Capture the cell that displays the provided text and extract its (X, Y) central coordinate. 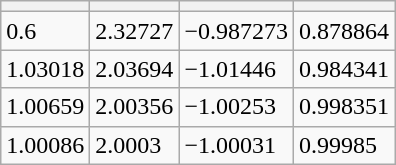
−1.00253 (236, 107)
2.32727 (134, 31)
−1.00031 (236, 145)
1.03018 (46, 69)
2.00356 (134, 107)
0.998351 (344, 107)
0.878864 (344, 31)
−1.01446 (236, 69)
0.6 (46, 31)
0.99985 (344, 145)
1.00659 (46, 107)
−0.987273 (236, 31)
2.03694 (134, 69)
2.0003 (134, 145)
1.00086 (46, 145)
0.984341 (344, 69)
